Return the (X, Y) coordinate for the center point of the cell that contains the specified text.  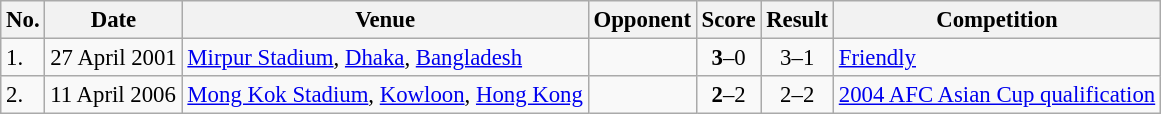
27 April 2001 (114, 58)
2. (23, 95)
3–0 (728, 58)
No. (23, 20)
Score (728, 20)
Competition (996, 20)
Mong Kok Stadium, Kowloon, Hong Kong (385, 95)
Mirpur Stadium, Dhaka, Bangladesh (385, 58)
3–1 (798, 58)
Friendly (996, 58)
1. (23, 58)
Opponent (642, 20)
Venue (385, 20)
2004 AFC Asian Cup qualification (996, 95)
Result (798, 20)
11 April 2006 (114, 95)
Date (114, 20)
